Extract the [X, Y] coordinate from the center of the cell holding the provided text.  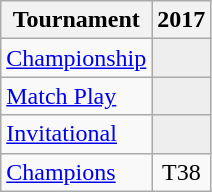
Tournament [76, 20]
2017 [182, 20]
Champions [76, 172]
Championship [76, 58]
T38 [182, 172]
Match Play [76, 96]
Invitational [76, 134]
